Return the [x, y] coordinate for the center point of the cell that contains the specified text.  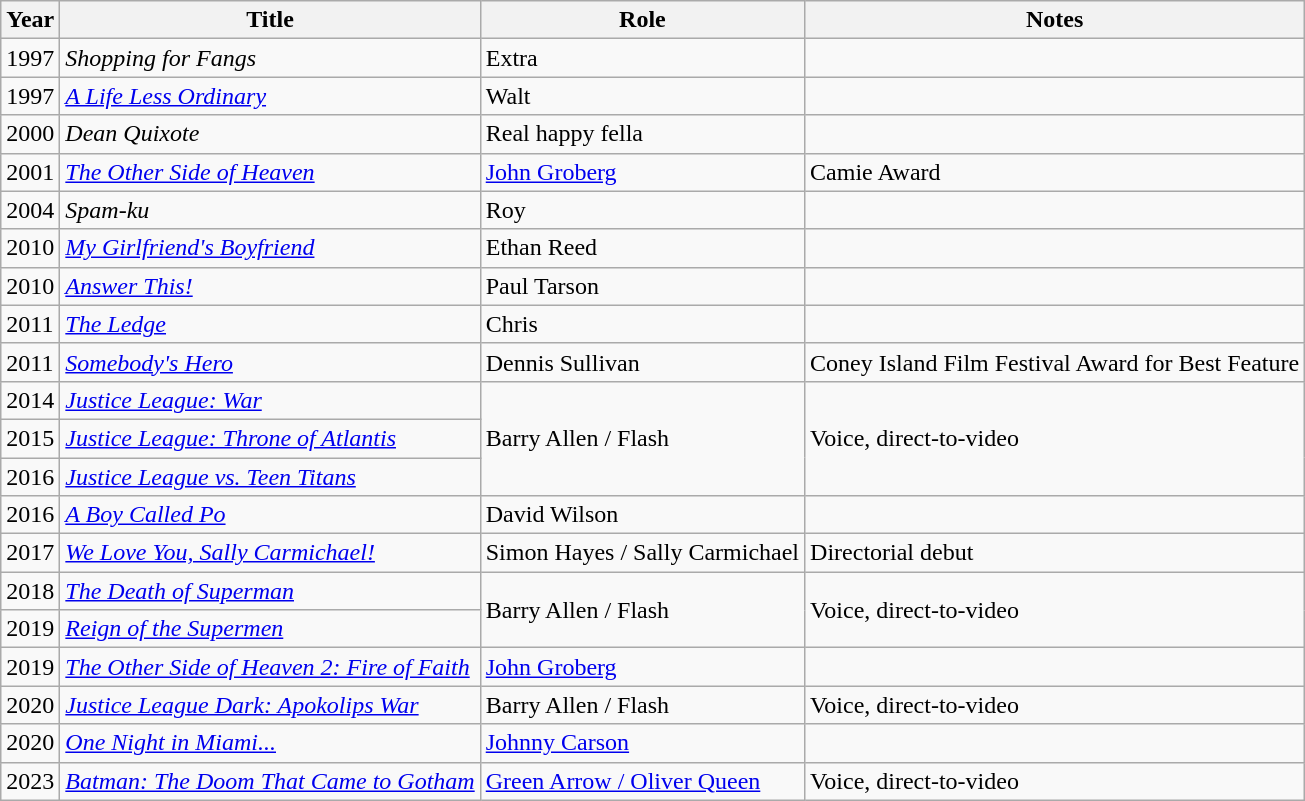
Justice League: War [270, 400]
Camie Award [1055, 172]
2023 [30, 781]
Spam-ku [270, 210]
Chris [642, 324]
Roy [642, 210]
2001 [30, 172]
2000 [30, 134]
2018 [30, 591]
Somebody's Hero [270, 362]
The Other Side of Heaven [270, 172]
Justice League: Throne of Atlantis [270, 438]
The Death of Superman [270, 591]
Johnny Carson [642, 743]
Green Arrow / Oliver Queen [642, 781]
Real happy fella [642, 134]
The Ledge [270, 324]
David Wilson [642, 515]
Notes [1055, 20]
2004 [30, 210]
Coney Island Film Festival Award for Best Feature [1055, 362]
Ethan Reed [642, 248]
Title [270, 20]
My Girlfriend's Boyfriend [270, 248]
2015 [30, 438]
Batman: The Doom That Came to Gotham [270, 781]
Simon Hayes / Sally Carmichael [642, 553]
Role [642, 20]
Dean Quixote [270, 134]
A Life Less Ordinary [270, 96]
2017 [30, 553]
2014 [30, 400]
Justice League Dark: Apokolips War [270, 705]
Dennis Sullivan [642, 362]
Directorial debut [1055, 553]
Justice League vs. Teen Titans [270, 477]
The Other Side of Heaven 2: Fire of Faith [270, 667]
Year [30, 20]
Extra [642, 58]
Shopping for Fangs [270, 58]
We Love You, Sally Carmichael! [270, 553]
Answer This! [270, 286]
Paul Tarson [642, 286]
One Night in Miami... [270, 743]
Reign of the Supermen [270, 629]
A Boy Called Po [270, 515]
Walt [642, 96]
